Locate the cell with the specified text and output its (X, Y) center coordinate. 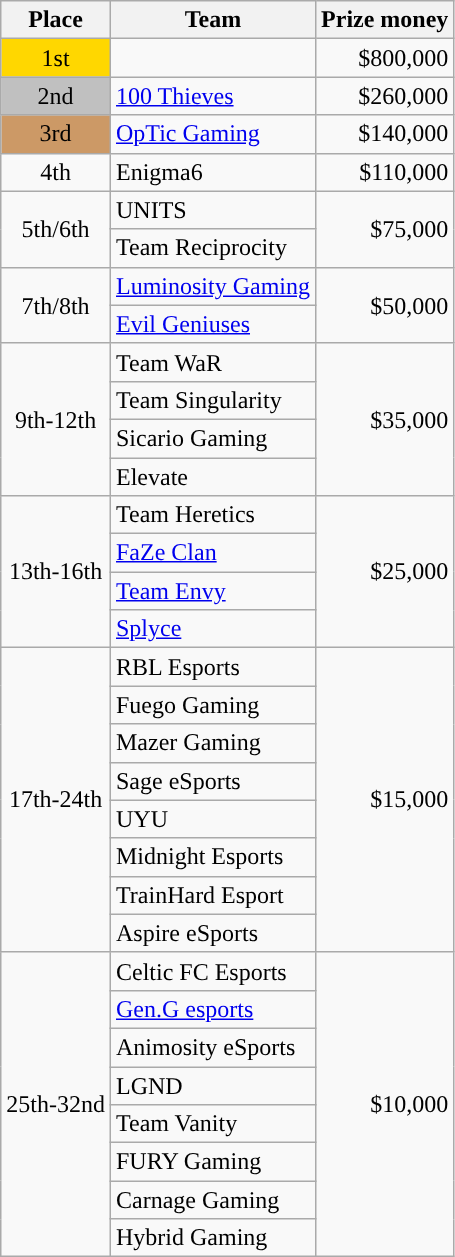
3rd (56, 134)
100 Thieves (212, 96)
Carnage Gaming (212, 1200)
$15,000 (385, 800)
FURY Gaming (212, 1162)
Sage eSports (212, 781)
Team WaR (212, 362)
5th/6th (56, 229)
$75,000 (385, 229)
9th-12th (56, 419)
$25,000 (385, 572)
$140,000 (385, 134)
25th-32nd (56, 1104)
17th-24th (56, 800)
UNITS (212, 210)
Celtic FC Esports (212, 971)
Enigma6 (212, 172)
UYU (212, 819)
$50,000 (385, 305)
Team Heretics (212, 515)
Aspire eSports (212, 933)
Midnight Esports (212, 857)
7th/8th (56, 305)
Prize money (385, 20)
LGND (212, 1085)
Mazer Gaming (212, 743)
Elevate (212, 477)
Gen.G esports (212, 1009)
Team (212, 20)
$35,000 (385, 419)
$800,000 (385, 58)
13th-16th (56, 572)
Team Envy (212, 591)
2nd (56, 96)
Splyce (212, 629)
TrainHard Esport (212, 895)
Fuego Gaming (212, 705)
Luminosity Gaming (212, 286)
Place (56, 20)
Team Singularity (212, 400)
Team Vanity (212, 1124)
1st (56, 58)
FaZe Clan (212, 553)
OpTic Gaming (212, 134)
$110,000 (385, 172)
Hybrid Gaming (212, 1238)
Animosity eSports (212, 1047)
Evil Geniuses (212, 324)
$10,000 (385, 1104)
Sicario Gaming (212, 438)
RBL Esports (212, 667)
$260,000 (385, 96)
Team Reciprocity (212, 248)
4th (56, 172)
